Extract the (X, Y) coordinate from the center of the cell holding the provided text.  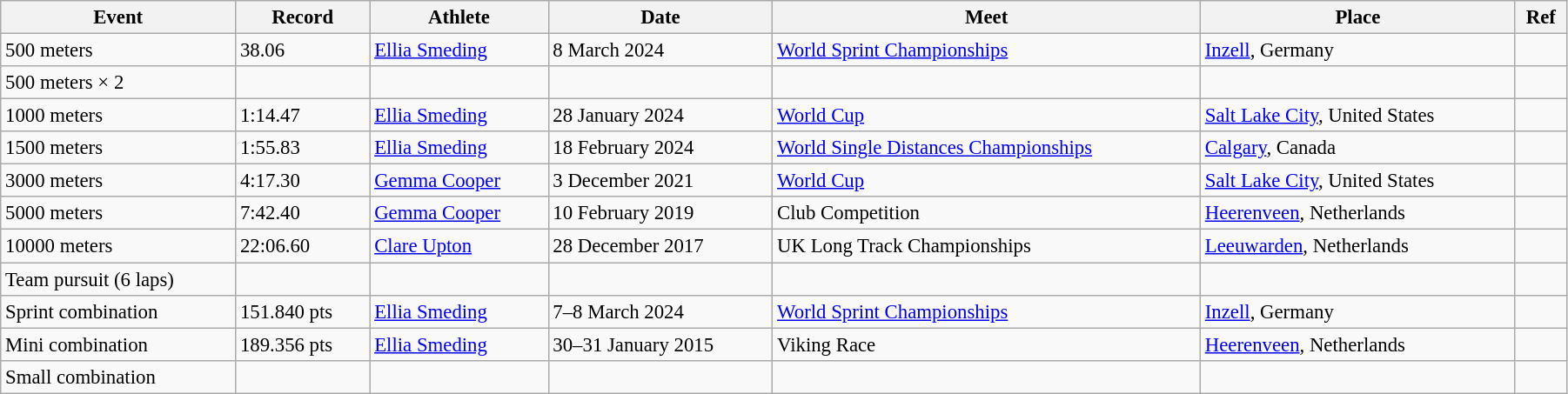
Clare Upton (459, 246)
10 February 2019 (660, 213)
3000 meters (118, 181)
1000 meters (118, 116)
Leeuwarden, Netherlands (1357, 246)
189.356 pts (303, 344)
18 February 2024 (660, 148)
Viking Race (987, 344)
Event (118, 17)
Ref (1540, 17)
38.06 (303, 50)
7–8 March 2024 (660, 311)
1:55.83 (303, 148)
5000 meters (118, 213)
3 December 2021 (660, 181)
28 January 2024 (660, 116)
Record (303, 17)
151.840 pts (303, 311)
Mini combination (118, 344)
Meet (987, 17)
30–31 January 2015 (660, 344)
500 meters (118, 50)
World Single Distances Championships (987, 148)
Team pursuit (6 laps) (118, 279)
UK Long Track Championships (987, 246)
1500 meters (118, 148)
500 meters × 2 (118, 83)
10000 meters (118, 246)
Small combination (118, 377)
Sprint combination (118, 311)
28 December 2017 (660, 246)
Place (1357, 17)
Date (660, 17)
Club Competition (987, 213)
7:42.40 (303, 213)
1:14.47 (303, 116)
4:17.30 (303, 181)
Calgary, Canada (1357, 148)
8 March 2024 (660, 50)
Athlete (459, 17)
22:06.60 (303, 246)
